Pinpoint the cell where the given text exists, returning its (x, y) midpoint coordinate. 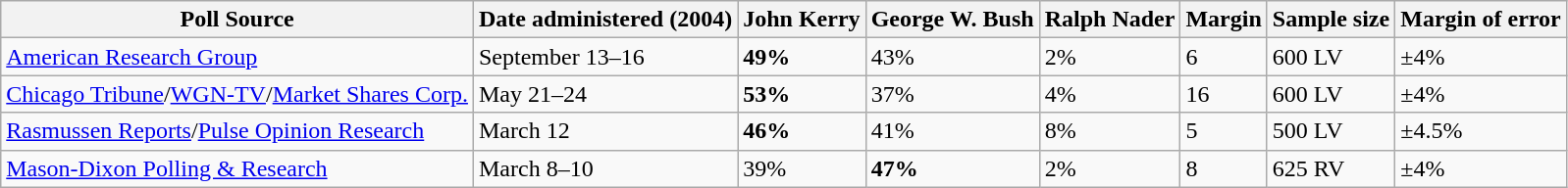
George W. Bush (952, 20)
Date administered (2004) (604, 20)
41% (952, 131)
5 (1224, 131)
Sample size (1331, 20)
8% (1110, 131)
49% (802, 57)
16 (1224, 94)
Poll Source (237, 20)
8 (1224, 168)
Ralph Nader (1110, 20)
4% (1110, 94)
September 13–16 (604, 57)
Margin (1224, 20)
March 12 (604, 131)
Margin of error (1482, 20)
American Research Group (237, 57)
6 (1224, 57)
Mason-Dixon Polling & Research (237, 168)
May 21–24 (604, 94)
Chicago Tribune/WGN-TV/Market Shares Corp. (237, 94)
37% (952, 94)
John Kerry (802, 20)
±4.5% (1482, 131)
500 LV (1331, 131)
43% (952, 57)
March 8–10 (604, 168)
625 RV (1331, 168)
Rasmussen Reports/Pulse Opinion Research (237, 131)
53% (802, 94)
47% (952, 168)
46% (802, 131)
39% (802, 168)
